Find where the given text appears and provide that cell's center as (X, Y) coordinate. 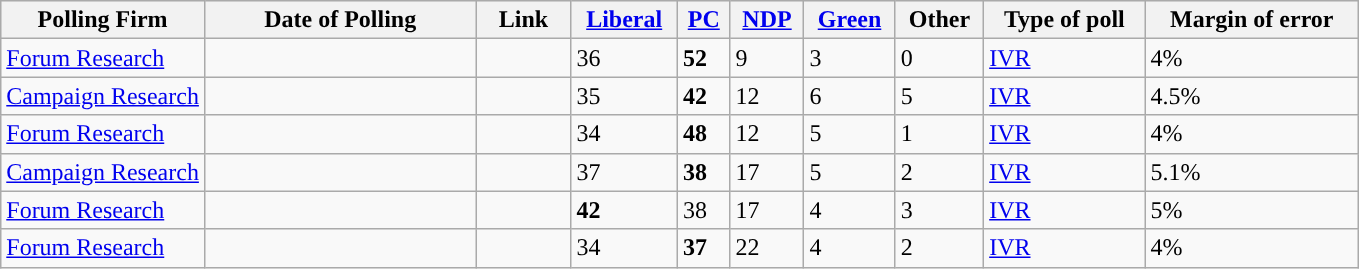
NDP (767, 20)
35 (624, 96)
0 (939, 58)
Type of poll (1064, 20)
5% (1252, 210)
22 (767, 248)
9 (767, 58)
Margin of error (1252, 20)
48 (704, 134)
Link (524, 20)
6 (850, 96)
Other (939, 20)
52 (704, 58)
4.5% (1252, 96)
Date of Polling (340, 20)
Green (850, 20)
Polling Firm (103, 20)
PC (704, 20)
5.1% (1252, 172)
Liberal (624, 20)
1 (939, 134)
36 (624, 58)
